From the cell containing the given text, extract its center point as [X, Y] coordinate. 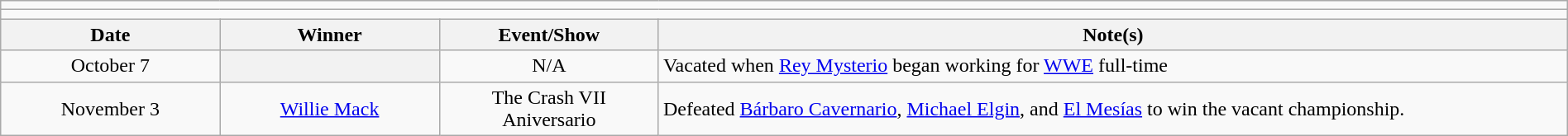
The Crash VII Aniversario [549, 109]
Event/Show [549, 35]
Vacated when Rey Mysterio began working for WWE full-time [1113, 66]
Defeated Bárbaro Cavernario, Michael Elgin, and El Mesías to win the vacant championship. [1113, 109]
October 7 [111, 66]
N/A [549, 66]
Willie Mack [329, 109]
Note(s) [1113, 35]
November 3 [111, 109]
Date [111, 35]
Winner [329, 35]
